Identify which cell holds the provided text, then report its (x, y) central coordinate. 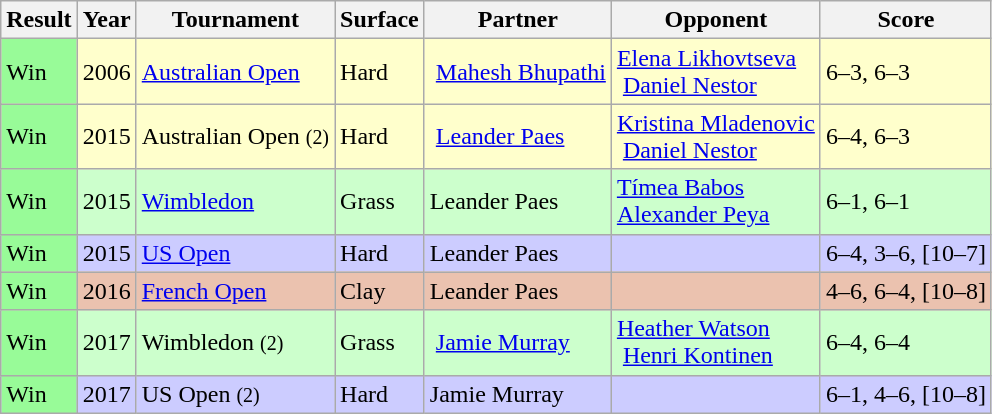
Elena Likhovtseva Daniel Nestor (716, 72)
6–4, 3–6, [10–7] (906, 253)
US Open (235, 253)
Score (906, 20)
6–4, 6–4 (906, 342)
Tournament (235, 20)
Kristina Mladenovic Daniel Nestor (716, 136)
4–6, 6–4, [10–8] (906, 291)
Opponent (716, 20)
Wimbledon (2) (235, 342)
Result (39, 20)
Wimbledon (235, 202)
Partner (518, 20)
French Open (235, 291)
Australian Open (2) (235, 136)
2016 (106, 291)
6–3, 6–3 (906, 72)
Mahesh Bhupathi (518, 72)
Surface (380, 20)
Tímea Babos Alexander Peya (716, 202)
2006 (106, 72)
Clay (380, 291)
Heather Watson Henri Kontinen (716, 342)
Year (106, 20)
US Open (2) (235, 394)
6–4, 6–3 (906, 136)
6–1, 4–6, [10–8] (906, 394)
Australian Open (235, 72)
6–1, 6–1 (906, 202)
